Return the (X, Y) coordinate for the center point of the cell that contains the specified text.  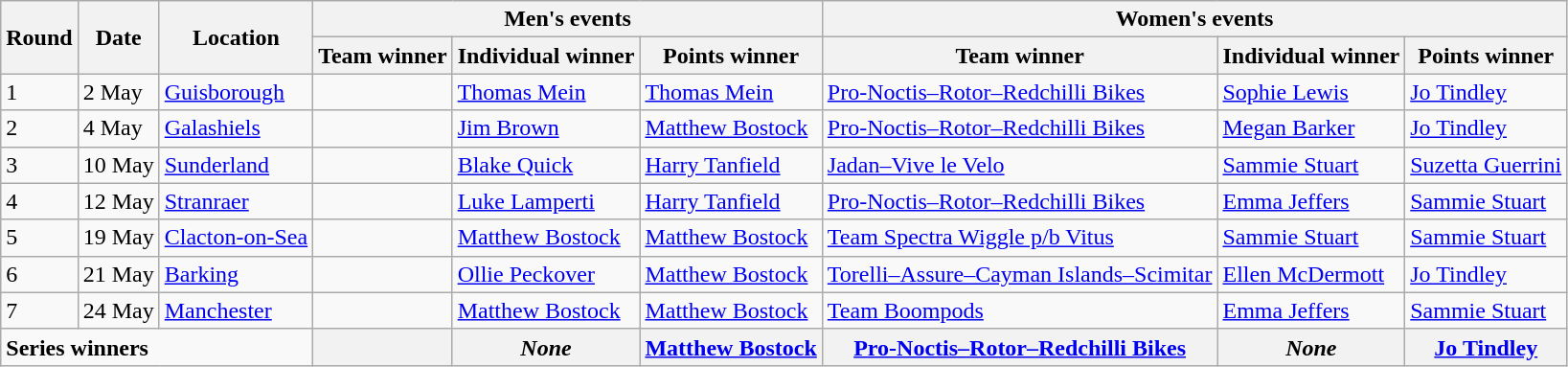
Ellen McDermott (1311, 274)
Clacton-on-Sea (236, 238)
Megan Barker (1311, 128)
Sunderland (236, 165)
Series winners (157, 347)
10 May (119, 165)
Jadan–Vive le Velo (1019, 165)
4 (39, 201)
1 (39, 92)
3 (39, 165)
6 (39, 274)
Team Spectra Wiggle p/b Vitus (1019, 238)
Location (236, 37)
24 May (119, 310)
Jim Brown (546, 128)
Team Boompods (1019, 310)
Men's events (568, 19)
Manchester (236, 310)
Sophie Lewis (1311, 92)
Ollie Peckover (546, 274)
Luke Lamperti (546, 201)
Torelli–Assure–Cayman Islands–Scimitar (1019, 274)
Galashiels (236, 128)
7 (39, 310)
Guisborough (236, 92)
Barking (236, 274)
4 May (119, 128)
12 May (119, 201)
Women's events (1193, 19)
Round (39, 37)
Date (119, 37)
Stranraer (236, 201)
19 May (119, 238)
2 (39, 128)
5 (39, 238)
Suzetta Guerrini (1487, 165)
21 May (119, 274)
Blake Quick (546, 165)
2 May (119, 92)
